From the cell containing the given text, extract its center point as [X, Y] coordinate. 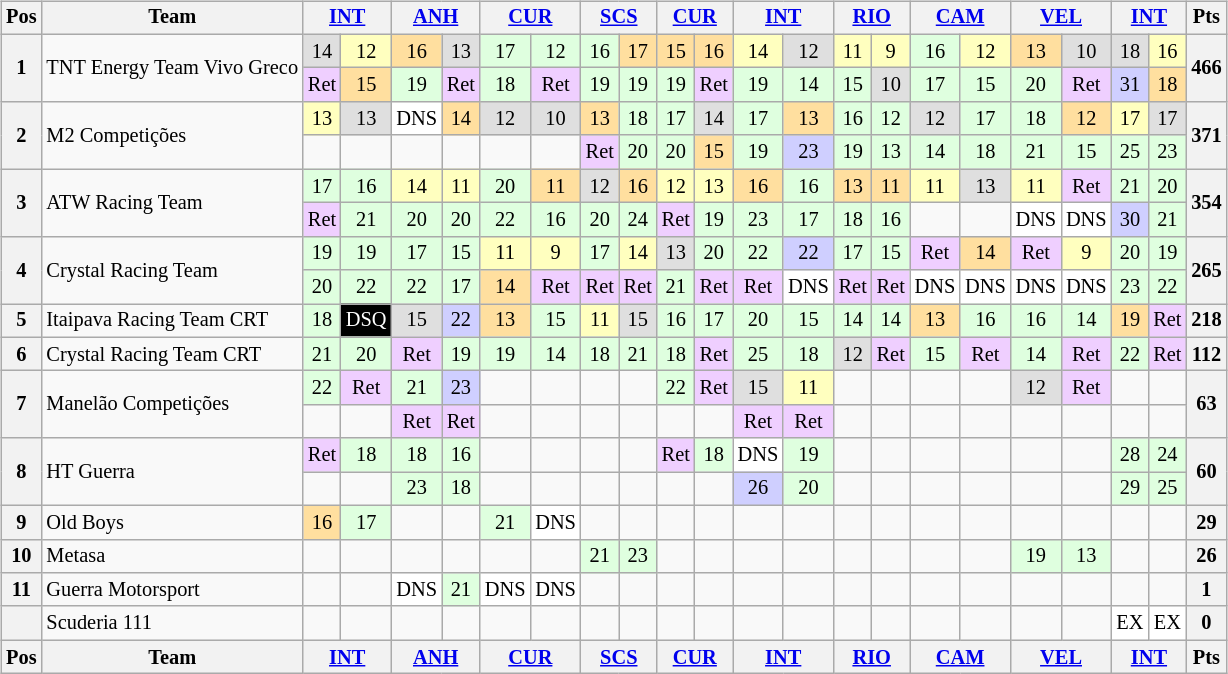
Old Boys [172, 522]
6 [21, 354]
466 [1206, 68]
4 [21, 270]
218 [1206, 321]
112 [1206, 354]
8 [21, 472]
Crystal Racing Team CRT [172, 354]
HT Guerra [172, 472]
ATW Racing Team [172, 202]
31 [1130, 85]
371 [1206, 136]
Crystal Racing Team [172, 270]
60 [1206, 472]
5 [21, 321]
DSQ [366, 321]
Guerra Motorsport [172, 590]
M2 Competições [172, 136]
TNT Energy Team Vivo Greco [172, 68]
63 [1206, 404]
3 [21, 202]
Itaipava Racing Team CRT [172, 321]
0 [1206, 623]
28 [1130, 455]
Scuderia 111 [172, 623]
354 [1206, 202]
2 [21, 136]
Metasa [172, 556]
265 [1206, 270]
7 [21, 404]
30 [1130, 220]
Manelão Competições [172, 404]
